Pinpoint the cell where the given text exists, returning its [X, Y] midpoint coordinate. 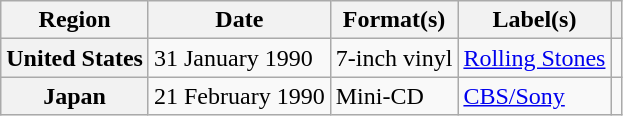
21 February 1990 [239, 96]
Label(s) [534, 20]
CBS/Sony [534, 96]
Mini-CD [394, 96]
7-inch vinyl [394, 58]
United States [75, 58]
Format(s) [394, 20]
Date [239, 20]
Region [75, 20]
31 January 1990 [239, 58]
Japan [75, 96]
Rolling Stones [534, 58]
